Pinpoint the cell where the given text exists, returning its (X, Y) midpoint coordinate. 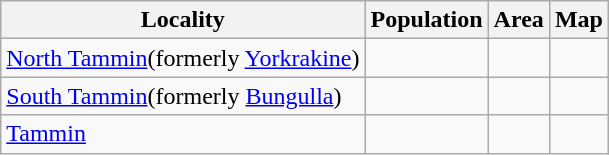
South Tammin(formerly Bungulla) (183, 96)
Tammin (183, 134)
Map (578, 20)
Area (518, 20)
North Tammin(formerly Yorkrakine) (183, 58)
Population (426, 20)
Locality (183, 20)
